Scan for the cell matching the given text and deliver its [X, Y] coordinate at center. 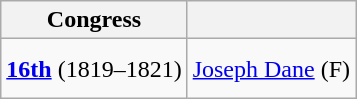
Congress [94, 20]
16th (1819–1821) [94, 69]
Joseph Dane (F) [271, 69]
